Determine the (x, y) coordinate at the center of the cell enclosing the given text.  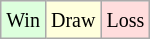
Loss (126, 20)
Draw (72, 20)
Win (24, 20)
